Locate the cell with the specified text and output its (x, y) center coordinate. 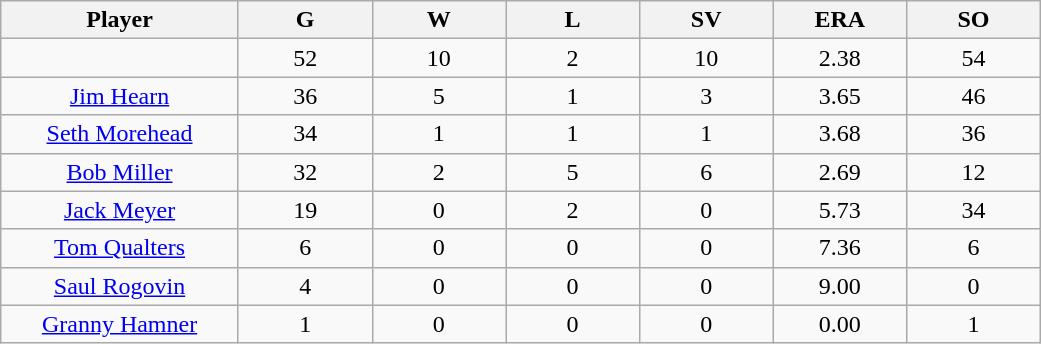
3.65 (840, 96)
7.36 (840, 248)
4 (305, 286)
Jim Hearn (120, 96)
SV (706, 20)
19 (305, 210)
L (573, 20)
5.73 (840, 210)
SO (974, 20)
Seth Morehead (120, 134)
0.00 (840, 324)
ERA (840, 20)
52 (305, 58)
Player (120, 20)
2.38 (840, 58)
32 (305, 172)
W (439, 20)
Jack Meyer (120, 210)
Tom Qualters (120, 248)
Saul Rogovin (120, 286)
46 (974, 96)
12 (974, 172)
Granny Hamner (120, 324)
3 (706, 96)
G (305, 20)
2.69 (840, 172)
9.00 (840, 286)
3.68 (840, 134)
Bob Miller (120, 172)
54 (974, 58)
